Pinpoint the cell where the given text exists, returning its (X, Y) midpoint coordinate. 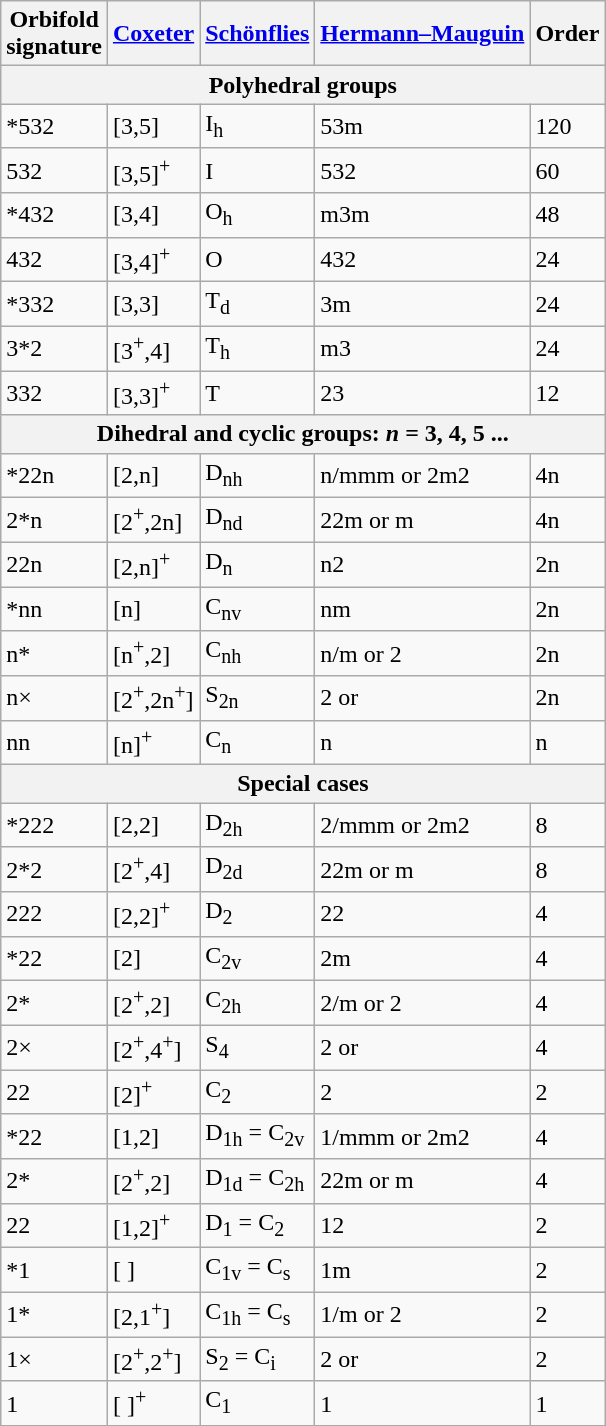
Dn (258, 564)
[2,2] (153, 825)
Td (258, 304)
[2+,2n] (153, 520)
Cnv (258, 609)
[n] (153, 609)
Orbifold signature (54, 34)
n/m or 2 (422, 654)
[3,3] (153, 304)
[ ] (153, 1270)
*532 (54, 126)
T (258, 394)
nn (54, 742)
[n]+ (153, 742)
D1d = C2h (258, 1182)
n× (54, 698)
23 (422, 394)
I (258, 170)
1/m or 2 (422, 1314)
[2+,4] (153, 870)
C2v (258, 958)
[2,1+] (153, 1314)
D1 = C2 (258, 1226)
O (258, 260)
C2h (258, 1004)
Order (568, 34)
332 (54, 394)
1* (54, 1314)
2*n (54, 520)
2m (422, 958)
22n (54, 564)
nm (422, 609)
2*2 (54, 870)
*22n (54, 475)
Coxeter (153, 34)
3*2 (54, 348)
2/m or 2 (422, 1004)
1m (422, 1270)
*222 (54, 825)
2× (54, 1048)
[2] (153, 958)
C1h = Cs (258, 1314)
[1,2] (153, 1136)
Hermann–Mauguin (422, 34)
n* (54, 654)
D2h (258, 825)
*332 (54, 304)
[3,4] (153, 215)
222 (54, 914)
Oh (258, 215)
[1,2]+ (153, 1226)
53m (422, 126)
48 (568, 215)
[3+,4] (153, 348)
m3 (422, 348)
C2 (258, 1092)
*nn (54, 609)
Ih (258, 126)
D2d (258, 870)
Polyhedral groups (303, 85)
[2+,2n+] (153, 698)
1/mmm or 2m2 (422, 1136)
D2 (258, 914)
[2,2]+ (153, 914)
[2]+ (153, 1092)
C1 (258, 1404)
Cn (258, 742)
Special cases (303, 784)
D1h = C2v (258, 1136)
[3,5] (153, 126)
S4 (258, 1048)
[n+,2] (153, 654)
Cnh (258, 654)
Dnd (258, 520)
[2+,2+] (153, 1360)
[ ]+ (153, 1404)
C1v = Cs (258, 1270)
[2+,4+] (153, 1048)
Th (258, 348)
1× (54, 1360)
[3,5]+ (153, 170)
n/mmm or 2m2 (422, 475)
n2 (422, 564)
[2,n] (153, 475)
[3,4]+ (153, 260)
*1 (54, 1270)
S2 = Ci (258, 1360)
Schönflies (258, 34)
2/mmm or 2m2 (422, 825)
120 (568, 126)
Dihedral and cyclic groups: n = 3, 4, 5 ... (303, 434)
m3m (422, 215)
3m (422, 304)
[2,n]+ (153, 564)
*432 (54, 215)
S2n (258, 698)
Dnh (258, 475)
60 (568, 170)
[3,3]+ (153, 394)
